Scan for the cell matching the given text and deliver its (X, Y) coordinate at center. 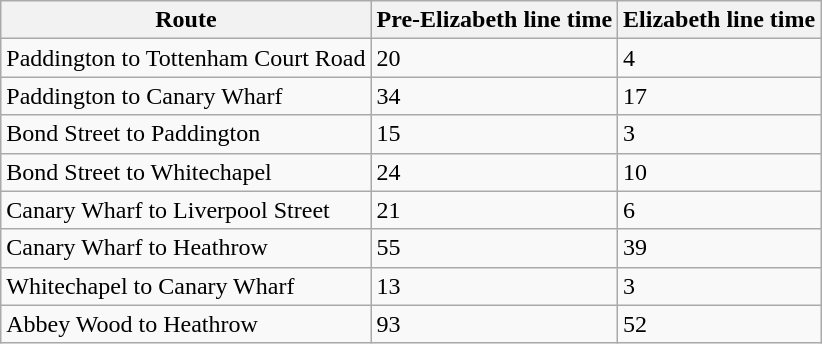
10 (720, 172)
17 (720, 96)
24 (494, 172)
Canary Wharf to Liverpool Street (186, 210)
Pre-Elizabeth line time (494, 20)
15 (494, 134)
Paddington to Canary Wharf (186, 96)
55 (494, 248)
Bond Street to Whitechapel (186, 172)
4 (720, 58)
Elizabeth line time (720, 20)
52 (720, 324)
34 (494, 96)
Route (186, 20)
Whitechapel to Canary Wharf (186, 286)
Paddington to Tottenham Court Road (186, 58)
Canary Wharf to Heathrow (186, 248)
39 (720, 248)
Bond Street to Paddington (186, 134)
13 (494, 286)
6 (720, 210)
Abbey Wood to Heathrow (186, 324)
20 (494, 58)
21 (494, 210)
93 (494, 324)
